Extract the [X, Y] coordinate from the center of the cell holding the provided text.  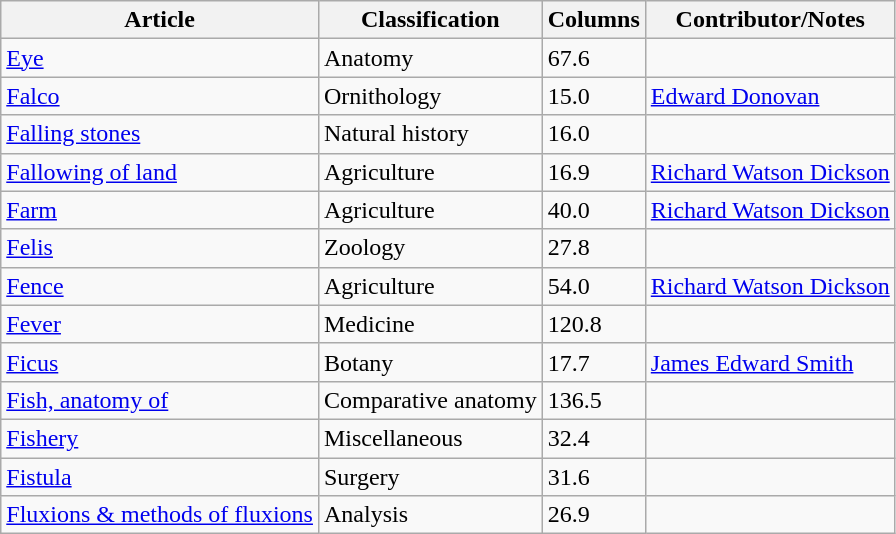
67.6 [594, 58]
40.0 [594, 210]
Medicine [430, 324]
Felis [160, 248]
Columns [594, 20]
16.9 [594, 172]
54.0 [594, 286]
Ornithology [430, 96]
Classification [430, 20]
Eye [160, 58]
Ficus [160, 362]
27.8 [594, 248]
Contributor/Notes [770, 20]
James Edward Smith [770, 362]
Zoology [430, 248]
Fallowing of land [160, 172]
Botany [430, 362]
31.6 [594, 477]
120.8 [594, 324]
Natural history [430, 134]
15.0 [594, 96]
Fish, anatomy of [160, 400]
Fishery [160, 438]
Fluxions & methods of fluxions [160, 515]
Miscellaneous [430, 438]
26.9 [594, 515]
Falling stones [160, 134]
Comparative anatomy [430, 400]
Anatomy [430, 58]
Falco [160, 96]
Article [160, 20]
136.5 [594, 400]
17.7 [594, 362]
Edward Donovan [770, 96]
Farm [160, 210]
Fistula [160, 477]
Fence [160, 286]
Fever [160, 324]
16.0 [594, 134]
32.4 [594, 438]
Analysis [430, 515]
Surgery [430, 477]
